Identify which cell holds the provided text, then report its [x, y] central coordinate. 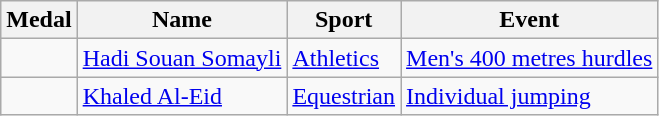
Individual jumping [530, 96]
Athletics [344, 58]
Khaled Al-Eid [182, 96]
Name [182, 20]
Equestrian [344, 96]
Event [530, 20]
Sport [344, 20]
Hadi Souan Somayli [182, 58]
Medal [39, 20]
Men's 400 metres hurdles [530, 58]
